Find where the given text appears and provide that cell's center as [x, y] coordinate. 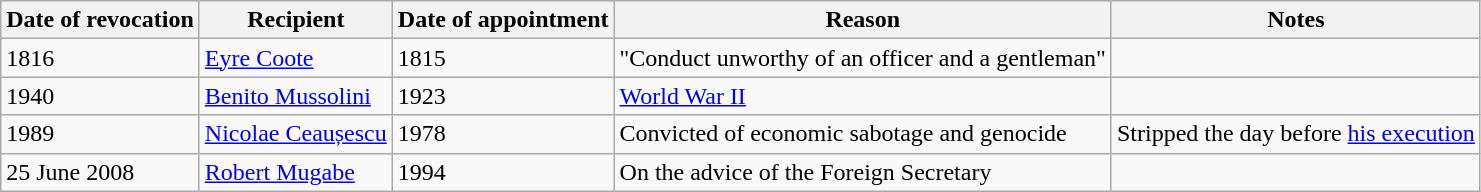
1940 [100, 96]
World War II [862, 96]
1978 [503, 134]
Recipient [296, 20]
1994 [503, 172]
Notes [1296, 20]
Stripped the day before his execution [1296, 134]
Reason [862, 20]
Robert Mugabe [296, 172]
25 June 2008 [100, 172]
Benito Mussolini [296, 96]
Nicolae Ceaușescu [296, 134]
Date of revocation [100, 20]
1989 [100, 134]
1816 [100, 58]
1923 [503, 96]
"Conduct unworthy of an officer and a gentleman" [862, 58]
Eyre Coote [296, 58]
Date of appointment [503, 20]
Convicted of economic sabotage and genocide [862, 134]
1815 [503, 58]
On the advice of the Foreign Secretary [862, 172]
